Scan for the cell matching the given text and deliver its (x, y) coordinate at center. 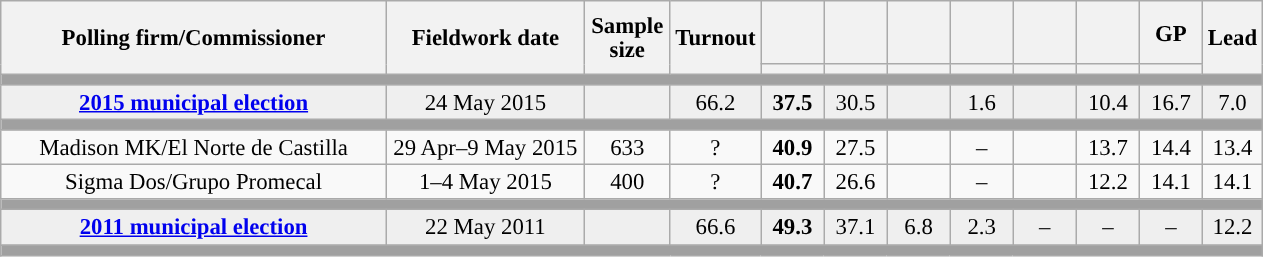
7.0 (1232, 102)
13.4 (1232, 148)
13.7 (1108, 148)
24 May 2015 (485, 102)
Lead (1232, 38)
37.1 (856, 228)
22 May 2011 (485, 228)
26.6 (856, 182)
Sample size (627, 38)
29 Apr–9 May 2015 (485, 148)
49.3 (792, 228)
27.5 (856, 148)
1–4 May 2015 (485, 182)
Fieldwork date (485, 38)
Polling firm/Commissioner (194, 38)
14.4 (1170, 148)
400 (627, 182)
40.7 (792, 182)
1.6 (982, 102)
633 (627, 148)
30.5 (856, 102)
66.2 (716, 102)
2011 municipal election (194, 228)
66.6 (716, 228)
Madison MK/El Norte de Castilla (194, 148)
40.9 (792, 148)
10.4 (1108, 102)
2015 municipal election (194, 102)
GP (1170, 32)
37.5 (792, 102)
2.3 (982, 228)
Turnout (716, 38)
Sigma Dos/Grupo Promecal (194, 182)
6.8 (918, 228)
16.7 (1170, 102)
